Scan for the cell matching the given text and deliver its [X, Y] coordinate at center. 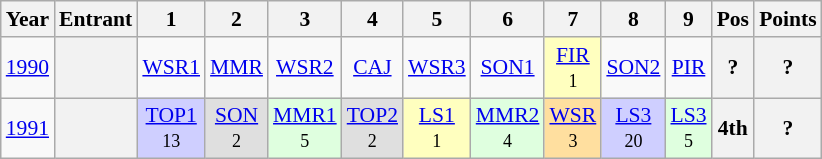
8 [633, 19]
LS320 [633, 128]
9 [688, 19]
MMR15 [305, 128]
WSR2 [305, 68]
3 [305, 19]
Year [28, 19]
MMR [236, 68]
6 [508, 19]
FIR1 [572, 68]
LS35 [688, 128]
Entrant [96, 19]
Points [788, 19]
TOP22 [372, 128]
SON1 [508, 68]
7 [572, 19]
1 [171, 19]
PIR [688, 68]
2 [236, 19]
1991 [28, 128]
4th [734, 128]
LS11 [437, 128]
CAJ [372, 68]
TOP113 [171, 128]
5 [437, 19]
MMR24 [508, 128]
WSR1 [171, 68]
4 [372, 19]
Pos [734, 19]
1990 [28, 68]
